Scan for the cell matching the given text and deliver its [X, Y] coordinate at center. 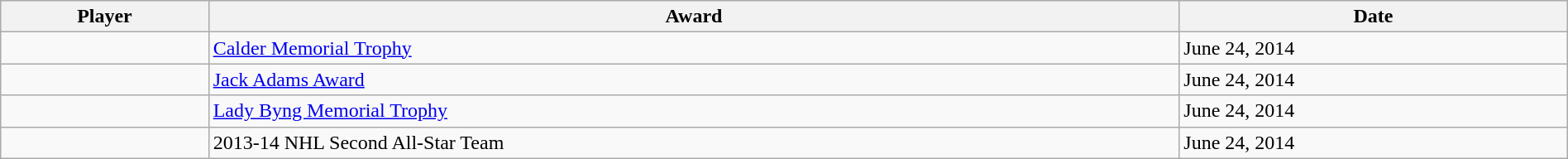
Player [104, 17]
Lady Byng Memorial Trophy [694, 111]
Calder Memorial Trophy [694, 48]
2013-14 NHL Second All-Star Team [694, 142]
Jack Adams Award [694, 79]
Date [1373, 17]
Award [694, 17]
